Output the (x, y) coordinate of the center of the cell containing the given text.  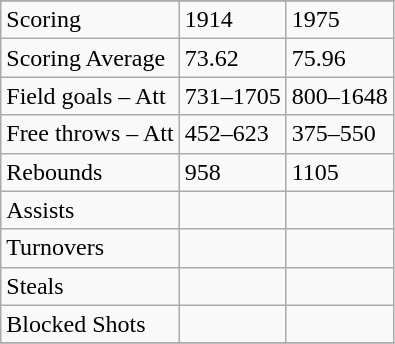
75.96 (340, 58)
Field goals – Att (90, 96)
1105 (340, 172)
Turnovers (90, 248)
73.62 (232, 58)
1975 (340, 20)
Blocked Shots (90, 324)
958 (232, 172)
731–1705 (232, 96)
375–550 (340, 134)
1914 (232, 20)
Rebounds (90, 172)
Steals (90, 286)
Scoring Average (90, 58)
452–623 (232, 134)
Scoring (90, 20)
Free throws – Att (90, 134)
Assists (90, 210)
800–1648 (340, 96)
